Return the (X, Y) coordinate for the center point of the cell that contains the specified text.  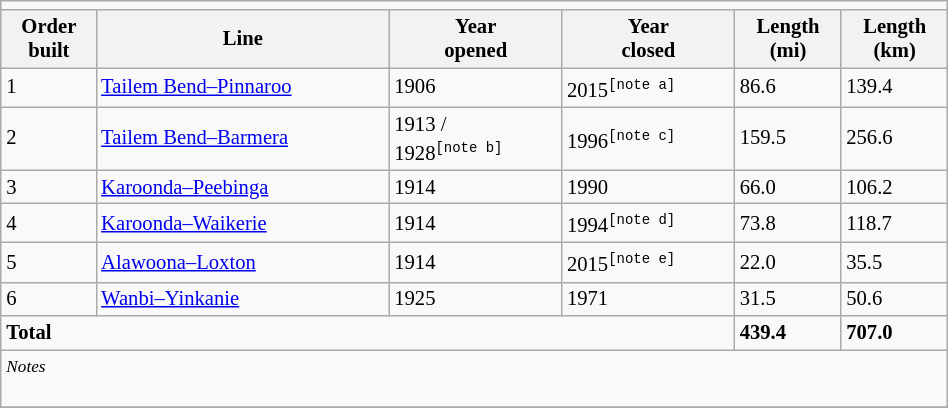
Tailem Bend–Barmera (242, 138)
1 (48, 88)
159.5 (788, 138)
Tailem Bend–Pinnaroo (242, 88)
22.0 (788, 262)
Alawoona–Loxton (242, 262)
31.5 (788, 299)
86.6 (788, 88)
Wanbi–Yinkanie (242, 299)
2015[note a] (648, 88)
2015[note e] (648, 262)
1996[note c] (648, 138)
439.4 (788, 333)
Total (368, 333)
707.0 (894, 333)
118.7 (894, 224)
3 (48, 187)
Notes (474, 379)
106.2 (894, 187)
6 (48, 299)
Length(km) (894, 39)
35.5 (894, 262)
1906 (476, 88)
Yearopened (476, 39)
1990 (648, 187)
4 (48, 224)
256.6 (894, 138)
50.6 (894, 299)
Karoonda–Peebinga (242, 187)
1925 (476, 299)
66.0 (788, 187)
2 (48, 138)
1994[note d] (648, 224)
Line (242, 39)
Orderbuilt (48, 39)
Karoonda–Waikerie (242, 224)
139.4 (894, 88)
Length(mi) (788, 39)
1913 /1928[note b] (476, 138)
Yearclosed (648, 39)
1971 (648, 299)
5 (48, 262)
73.8 (788, 224)
